Determine the (X, Y) coordinate at the center of the cell enclosing the given text.  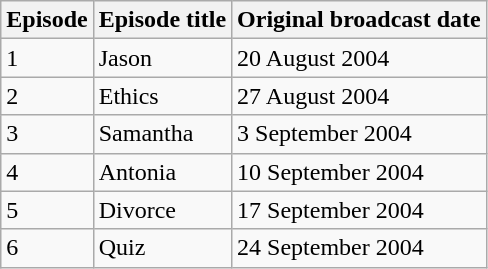
24 September 2004 (360, 248)
2 (47, 96)
3 (47, 134)
Quiz (162, 248)
Original broadcast date (360, 20)
Episode (47, 20)
Samantha (162, 134)
Antonia (162, 172)
5 (47, 210)
Ethics (162, 96)
1 (47, 58)
6 (47, 248)
4 (47, 172)
20 August 2004 (360, 58)
17 September 2004 (360, 210)
27 August 2004 (360, 96)
Divorce (162, 210)
Episode title (162, 20)
Jason (162, 58)
3 September 2004 (360, 134)
10 September 2004 (360, 172)
